Search for the cell housing the specified text and yield its (X, Y) center coordinate. 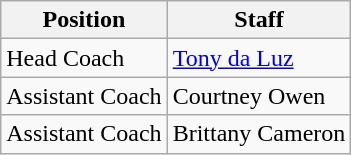
Position (84, 20)
Staff (259, 20)
Courtney Owen (259, 96)
Tony da Luz (259, 58)
Head Coach (84, 58)
Brittany Cameron (259, 134)
